From the cell containing the given text, extract its center point as [x, y] coordinate. 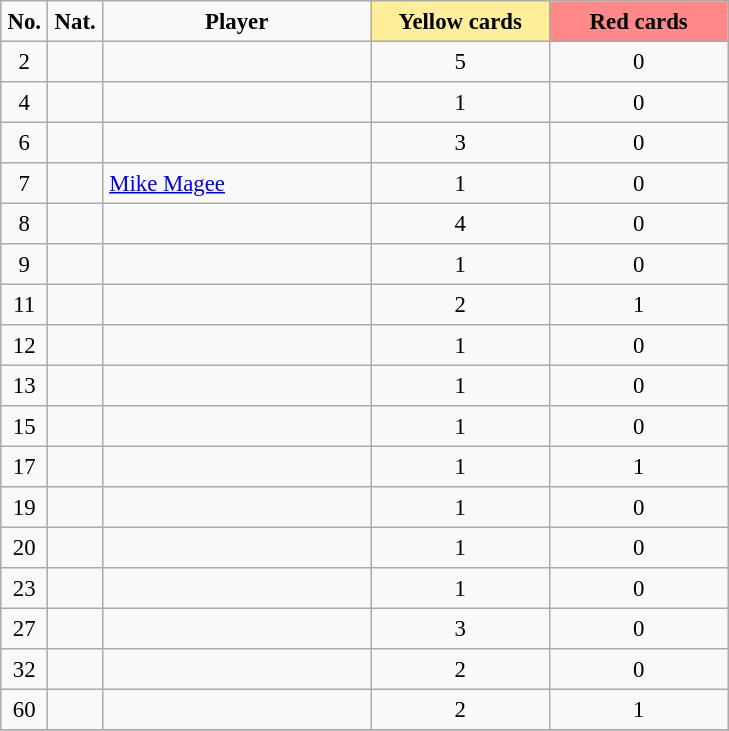
Yellow cards [460, 21]
Mike Magee [236, 183]
9 [24, 264]
15 [24, 426]
12 [24, 345]
27 [24, 628]
32 [24, 669]
13 [24, 385]
7 [24, 183]
23 [24, 588]
No. [24, 21]
20 [24, 547]
60 [24, 709]
5 [460, 61]
8 [24, 223]
17 [24, 466]
Red cards [638, 21]
Nat. [76, 21]
Player [236, 21]
6 [24, 142]
11 [24, 304]
19 [24, 507]
